Return the [x, y] coordinate for the center point of the cell that contains the specified text.  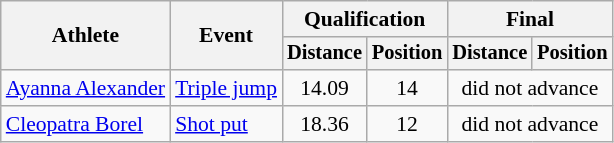
14 [407, 88]
Ayanna Alexander [86, 88]
Athlete [86, 36]
Final [530, 19]
Triple jump [226, 88]
Qualification [364, 19]
12 [407, 124]
14.09 [324, 88]
Cleopatra Borel [86, 124]
Event [226, 36]
18.36 [324, 124]
Shot put [226, 124]
